Determine the [X, Y] coordinate at the center of the cell enclosing the given text.  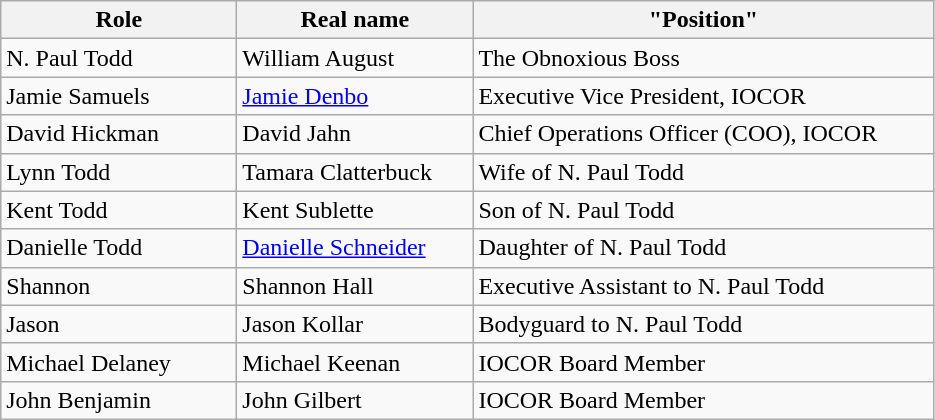
Danielle Schneider [355, 248]
Jamie Denbo [355, 96]
David Jahn [355, 134]
The Obnoxious Boss [704, 58]
John Benjamin [119, 400]
Jason [119, 324]
Wife of N. Paul Todd [704, 172]
Michael Keenan [355, 362]
Daughter of N. Paul Todd [704, 248]
Kent Sublette [355, 210]
Real name [355, 20]
Executive Vice President, IOCOR [704, 96]
"Position" [704, 20]
Jamie Samuels [119, 96]
Michael Delaney [119, 362]
Jason Kollar [355, 324]
Danielle Todd [119, 248]
William August [355, 58]
Kent Todd [119, 210]
Shannon [119, 286]
David Hickman [119, 134]
Shannon Hall [355, 286]
Bodyguard to N. Paul Todd [704, 324]
Tamara Clatterbuck [355, 172]
Chief Operations Officer (COO), IOCOR [704, 134]
John Gilbert [355, 400]
Executive Assistant to N. Paul Todd [704, 286]
Son of N. Paul Todd [704, 210]
N. Paul Todd [119, 58]
Lynn Todd [119, 172]
Role [119, 20]
